Pinpoint the cell where the given text exists, returning its (x, y) midpoint coordinate. 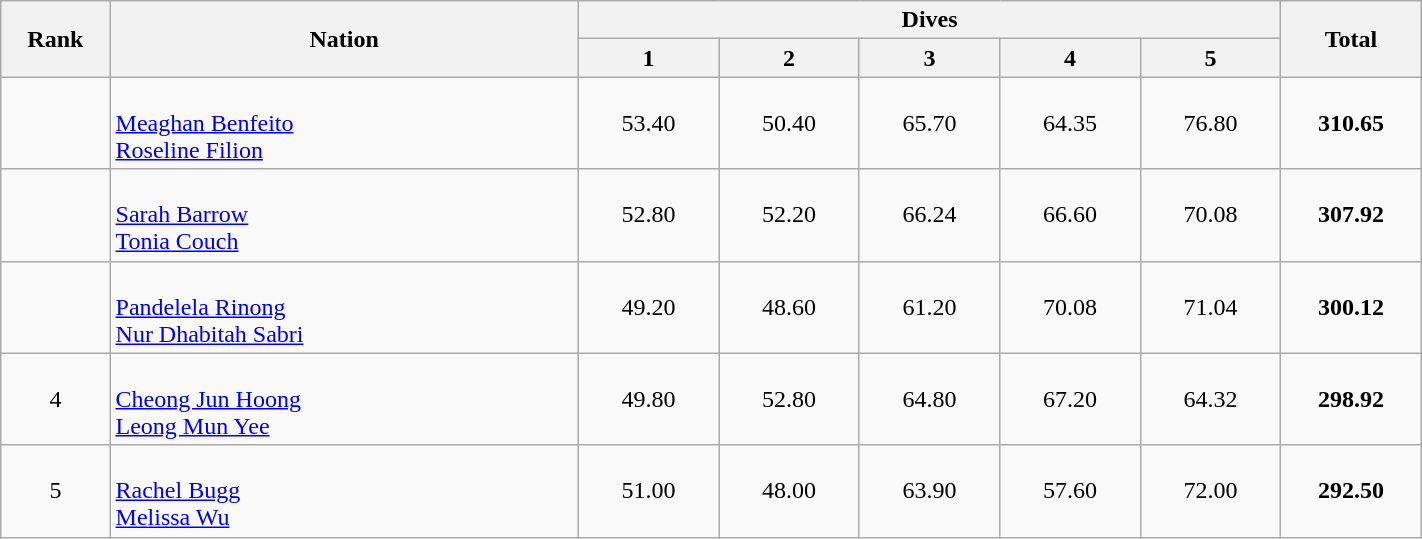
65.70 (929, 123)
2 (789, 58)
292.50 (1351, 491)
48.00 (789, 491)
Total (1351, 39)
66.24 (929, 215)
49.80 (648, 399)
Rank (56, 39)
67.20 (1070, 399)
1 (648, 58)
52.20 (789, 215)
Cheong Jun HoongLeong Mun Yee (344, 399)
64.35 (1070, 123)
298.92 (1351, 399)
63.90 (929, 491)
48.60 (789, 307)
50.40 (789, 123)
300.12 (1351, 307)
72.00 (1210, 491)
64.80 (929, 399)
Dives (929, 20)
Meaghan BenfeitoRoseline Filion (344, 123)
61.20 (929, 307)
Pandelela RinongNur Dhabitah Sabri (344, 307)
3 (929, 58)
Sarah BarrowTonia Couch (344, 215)
51.00 (648, 491)
Rachel BuggMelissa Wu (344, 491)
Nation (344, 39)
57.60 (1070, 491)
64.32 (1210, 399)
310.65 (1351, 123)
71.04 (1210, 307)
53.40 (648, 123)
49.20 (648, 307)
307.92 (1351, 215)
76.80 (1210, 123)
66.60 (1070, 215)
